Detect which cell encompasses the target text, then output its (X, Y) center coordinate. 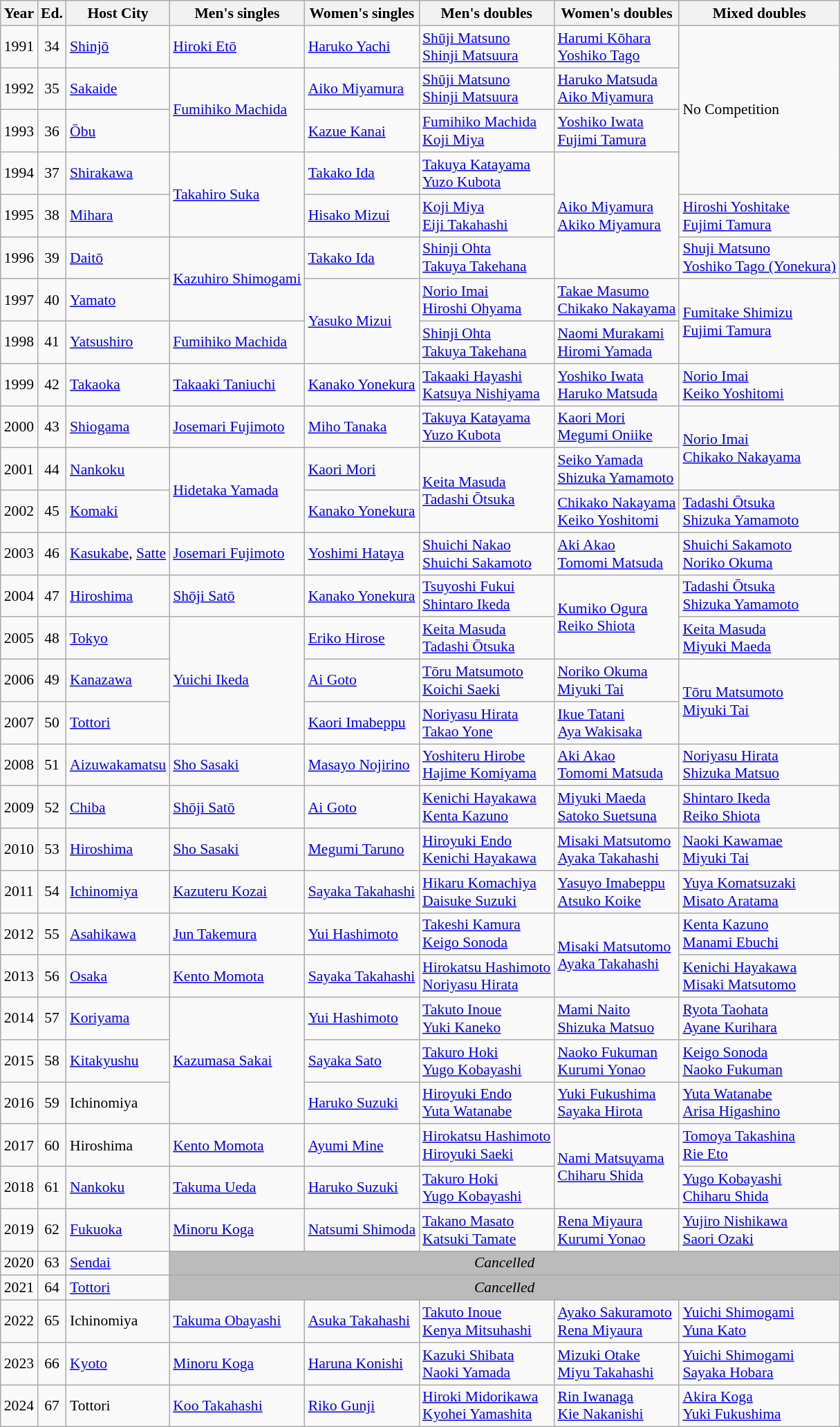
Riko Gunji (362, 1406)
41 (52, 343)
Miyuki MaedaSatoko Suetsuna (617, 808)
Hiroyuki EndoYuta Watanabe (487, 1103)
Kaori Mori (362, 469)
2002 (19, 512)
Aizuwakamatsu (118, 765)
Fumitake ShimizuFujimi Tamura (759, 321)
2006 (19, 680)
1992 (19, 88)
Yuichi ShimogamiYuna Kato (759, 1322)
Sakaide (118, 88)
Keita MasudaMiyuki Maeda (759, 639)
64 (52, 1288)
2004 (19, 596)
2007 (19, 723)
Tōru MatsumotoMiyuki Tai (759, 702)
1995 (19, 216)
Kazuhiro Shimogami (236, 279)
Keigo SonodaNaoko Fukuman (759, 1061)
Mami NaitoShizuka Matsuo (617, 1019)
Mizuki OtakeMiyu Takahashi (617, 1363)
Noriko OkumaMiyuki Tai (617, 680)
Komaki (118, 512)
Haruna Konishi (362, 1363)
Kenichi HayakawaKenta Kazuno (487, 808)
2014 (19, 1019)
Kazue Kanai (362, 131)
38 (52, 216)
Norio ImaiChikako Nakayama (759, 448)
Kazuki ShibataNaoki Yamada (487, 1363)
2000 (19, 427)
Kaori MoriMegumi Oniike (617, 427)
Aiko Miyamura (362, 88)
Kenichi HayakawaMisaki Matsutomo (759, 976)
Ikue TataniAya Wakisaka (617, 723)
Sendai (118, 1263)
Kitakyushu (118, 1061)
Yoshiko IwataFujimi Tamura (617, 131)
Kasukabe, Satte (118, 553)
No Competition (759, 110)
36 (52, 131)
40 (52, 300)
Rin IwanagaKie Nakanishi (617, 1406)
37 (52, 173)
Takano MasatoKatsuki Tamate (487, 1229)
Rena MiyauraKurumi Yonao (617, 1229)
Ryota TaohataAyane Kurihara (759, 1019)
Yuichi Ikeda (236, 680)
Yasuyo ImabeppuAtsuko Koike (617, 892)
Men's singles (236, 13)
Norio ImaiHiroshi Ohyama (487, 300)
Yasuko Mizui (362, 321)
Kenta KazunoManami Ebuchi (759, 933)
Takaaki Taniuchi (236, 384)
1997 (19, 300)
62 (52, 1229)
Hisako Mizui (362, 216)
47 (52, 596)
Takeshi KamuraKeigo Sonoda (487, 933)
67 (52, 1406)
61 (52, 1188)
43 (52, 427)
Kumiko OguraReiko Shiota (617, 617)
Fumihiko MachidaKoji Miya (487, 131)
Seiko YamadaShizuka Yamamoto (617, 469)
Osaka (118, 976)
Megumi Taruno (362, 849)
44 (52, 469)
2015 (19, 1061)
Yoshiko IwataHaruko Matsuda (617, 384)
2018 (19, 1188)
58 (52, 1061)
Nami MatsuyamaChiharu Shida (617, 1166)
2003 (19, 553)
Eriko Hirose (362, 639)
2019 (19, 1229)
Asuka Takahashi (362, 1322)
45 (52, 512)
51 (52, 765)
Kyoto (118, 1363)
Yoshiteru HirobeHajime Komiyama (487, 765)
Yamato (118, 300)
Koo Takahashi (236, 1406)
Shuichi NakaoShuichi Sakamoto (487, 553)
35 (52, 88)
Naomi MurakamiHiromi Yamada (617, 343)
2022 (19, 1322)
50 (52, 723)
Asahikawa (118, 933)
Kaori Imabeppu (362, 723)
Tokyo (118, 639)
Yuta WatanabeArisa Higashino (759, 1103)
Women's doubles (617, 13)
Shiogama (118, 427)
55 (52, 933)
Yujiro NishikawaSaori Ozaki (759, 1229)
2001 (19, 469)
Harumi KōharaYoshiko Tago (617, 47)
Miho Tanaka (362, 427)
1994 (19, 173)
Ōbu (118, 131)
Host City (118, 13)
42 (52, 384)
46 (52, 553)
Yuki FukushimaSayaka Hirota (617, 1103)
Yuichi ShimogamiSayaka Hobara (759, 1363)
Naoki KawamaeMiyuki Tai (759, 849)
2009 (19, 808)
Shinjō (118, 47)
Haruko Yachi (362, 47)
Jun Takemura (236, 933)
65 (52, 1322)
34 (52, 47)
49 (52, 680)
1991 (19, 47)
Yugo KobayashiChiharu Shida (759, 1188)
2017 (19, 1145)
2020 (19, 1263)
Ed. (52, 13)
63 (52, 1263)
Masayo Nojirino (362, 765)
Takaaki HayashiKatsuya Nishiyama (487, 384)
Takuma Obayashi (236, 1322)
Takuma Ueda (236, 1188)
Sayaka Sato (362, 1061)
Kazuteru Kozai (236, 892)
48 (52, 639)
Hiroyuki EndoKenichi Hayakawa (487, 849)
Yuya KomatsuzakiMisato Aratama (759, 892)
2021 (19, 1288)
Ayako SakuramotoRena Miyaura (617, 1322)
Men's doubles (487, 13)
Chikako NakayamaKeiko Yoshitomi (617, 512)
Takae MasumoChikako Nakayama (617, 300)
Kanazawa (118, 680)
66 (52, 1363)
Shuji MatsunoYoshiko Tago (Yonekura) (759, 257)
2016 (19, 1103)
1998 (19, 343)
60 (52, 1145)
39 (52, 257)
2013 (19, 976)
Tōru MatsumotoKoichi Saeki (487, 680)
Tomoya TakashinaRie Eto (759, 1145)
Takuto InoueYuki Kaneko (487, 1019)
Kazumasa Sakai (236, 1061)
54 (52, 892)
56 (52, 976)
57 (52, 1019)
2012 (19, 933)
Noriyasu HirataShizuka Matsuo (759, 765)
2011 (19, 892)
Hirokatsu HashimotoHiroyuki Saeki (487, 1145)
Shuichi SakamotoNoriko Okuma (759, 553)
Koriyama (118, 1019)
Takaoka (118, 384)
Women's singles (362, 13)
Noriyasu HirataTakao Yone (487, 723)
1996 (19, 257)
2024 (19, 1406)
1999 (19, 384)
Aiko MiyamuraAkiko Miyamura (617, 216)
Takuto InoueKenya Mitsuhashi (487, 1322)
52 (52, 808)
Tsuyoshi FukuiShintaro Ikeda (487, 596)
Ayumi Mine (362, 1145)
Natsumi Shimoda (362, 1229)
1993 (19, 131)
2010 (19, 849)
Hiroki MidorikawaKyohei Yamashita (487, 1406)
59 (52, 1103)
Hidetaka Yamada (236, 490)
Hiroshi YoshitakeFujimi Tamura (759, 216)
Yatsushiro (118, 343)
Mixed doubles (759, 13)
Shirakawa (118, 173)
Mihara (118, 216)
Norio ImaiKeiko Yoshitomi (759, 384)
Year (19, 13)
Chiba (118, 808)
2005 (19, 639)
Akira KogaYuki Fukushima (759, 1406)
Haruko MatsudaAiko Miyamura (617, 88)
Yoshimi Hataya (362, 553)
Hirokatsu HashimotoNoriyasu Hirata (487, 976)
Hikaru KomachiyaDaisuke Suzuki (487, 892)
2023 (19, 1363)
Koji MiyaEiji Takahashi (487, 216)
Naoko FukumanKurumi Yonao (617, 1061)
2008 (19, 765)
Daitō (118, 257)
Takahiro Suka (236, 194)
Fukuoka (118, 1229)
Hiroki Etō (236, 47)
Shintaro IkedaReiko Shiota (759, 808)
53 (52, 849)
